Search for the cell housing the specified text and yield its (x, y) center coordinate. 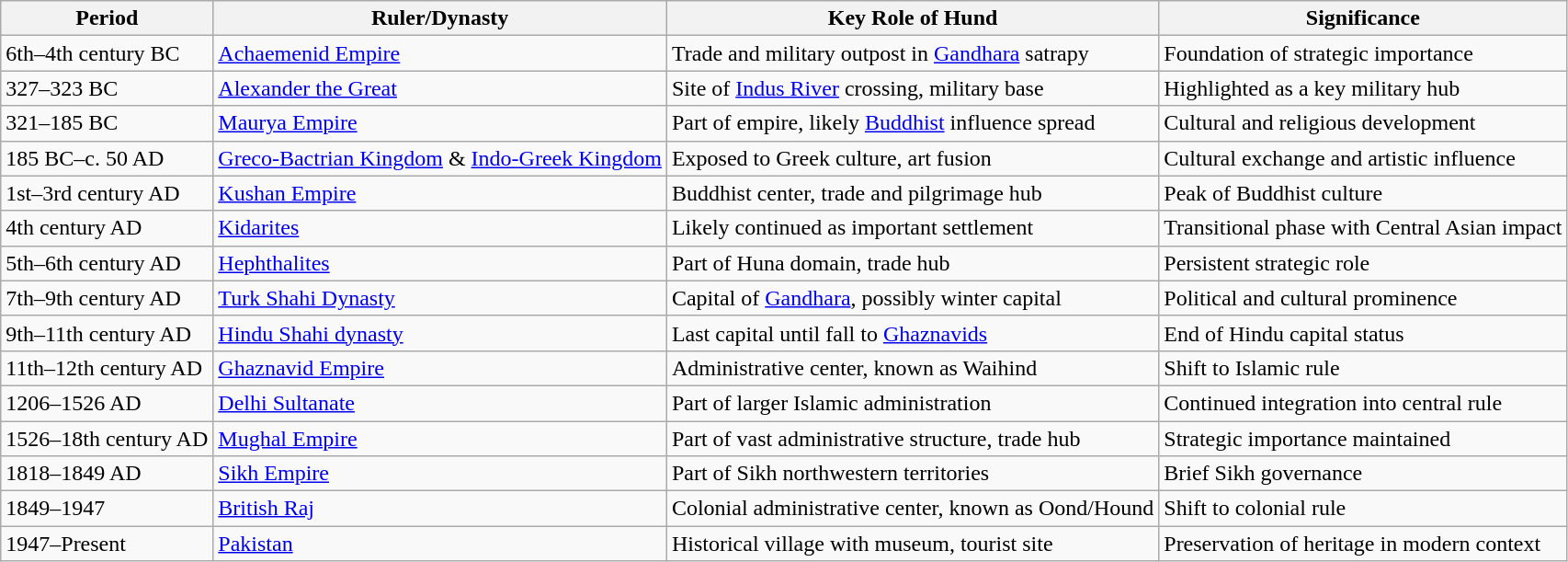
Cultural and religious development (1363, 123)
Alexander the Great (440, 88)
Ruler/Dynasty (440, 18)
Highlighted as a key military hub (1363, 88)
End of Hindu capital status (1363, 333)
5th–6th century AD (107, 263)
Ghaznavid Empire (440, 368)
Turk Shahi Dynasty (440, 298)
Cultural exchange and artistic influence (1363, 158)
Key Role of Hund (912, 18)
Part of larger Islamic administration (912, 403)
Achaemenid Empire (440, 53)
Mughal Empire (440, 439)
321–185 BC (107, 123)
Greco-Bactrian Kingdom & Indo-Greek Kingdom (440, 158)
Hindu Shahi dynasty (440, 333)
Continued integration into central rule (1363, 403)
Buddhist center, trade and pilgrimage hub (912, 193)
1526–18th century AD (107, 439)
Hephthalites (440, 263)
Shift to Islamic rule (1363, 368)
Part of vast administrative structure, trade hub (912, 439)
4th century AD (107, 228)
6th–4th century BC (107, 53)
Persistent strategic role (1363, 263)
Part of Sikh northwestern territories (912, 474)
185 BC–c. 50 AD (107, 158)
Site of Indus River crossing, military base (912, 88)
Foundation of strategic importance (1363, 53)
Maurya Empire (440, 123)
Kidarites (440, 228)
Part of empire, likely Buddhist influence spread (912, 123)
Capital of Gandhara, possibly winter capital (912, 298)
Sikh Empire (440, 474)
Historical village with museum, tourist site (912, 544)
9th–11th century AD (107, 333)
1st–3rd century AD (107, 193)
1818–1849 AD (107, 474)
Trade and military outpost in Gandhara satrapy (912, 53)
Pakistan (440, 544)
1849–1947 (107, 509)
Significance (1363, 18)
Strategic importance maintained (1363, 439)
11th–12th century AD (107, 368)
Delhi Sultanate (440, 403)
Brief Sikh governance (1363, 474)
Exposed to Greek culture, art fusion (912, 158)
Last capital until fall to Ghaznavids (912, 333)
7th–9th century AD (107, 298)
Shift to colonial rule (1363, 509)
Political and cultural prominence (1363, 298)
Likely continued as important settlement (912, 228)
Kushan Empire (440, 193)
Administrative center, known as Waihind (912, 368)
Part of Huna domain, trade hub (912, 263)
Transitional phase with Central Asian impact (1363, 228)
Preservation of heritage in modern context (1363, 544)
Colonial administrative center, known as Oond/Hound (912, 509)
Peak of Buddhist culture (1363, 193)
1206–1526 AD (107, 403)
Period (107, 18)
1947–Present (107, 544)
British Raj (440, 509)
327–323 BC (107, 88)
